Capture the cell that displays the provided text and extract its (x, y) central coordinate. 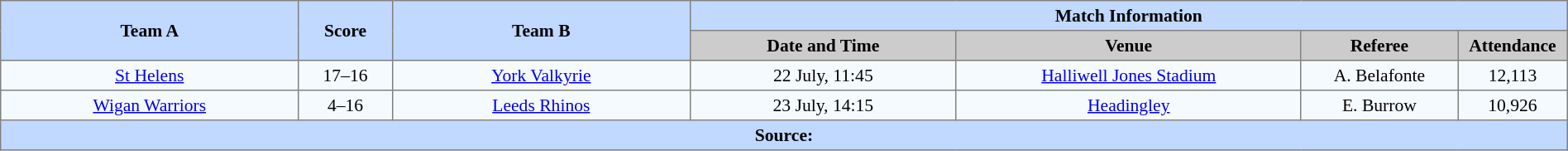
Match Information (1128, 16)
Headingley (1128, 105)
Source: (784, 135)
Leeds Rhinos (541, 105)
Referee (1379, 46)
E. Burrow (1379, 105)
Venue (1128, 46)
Attendance (1513, 46)
St Helens (150, 75)
10,926 (1513, 105)
A. Belafonte (1379, 75)
22 July, 11:45 (823, 75)
Score (346, 31)
12,113 (1513, 75)
Date and Time (823, 46)
Team B (541, 31)
17–16 (346, 75)
Wigan Warriors (150, 105)
23 July, 14:15 (823, 105)
4–16 (346, 105)
York Valkyrie (541, 75)
Halliwell Jones Stadium (1128, 75)
Team A (150, 31)
